Output the [x, y] coordinate of the center of the cell containing the given text.  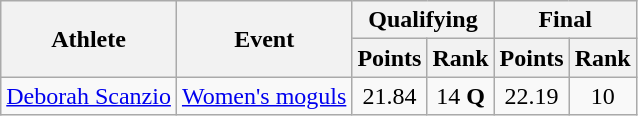
21.84 [390, 96]
22.19 [532, 96]
Final [565, 20]
14 Q [460, 96]
Event [264, 39]
Women's moguls [264, 96]
Athlete [89, 39]
Qualifying [423, 20]
Deborah Scanzio [89, 96]
10 [602, 96]
